Return the [x, y] coordinate for the center point of the cell that contains the specified text.  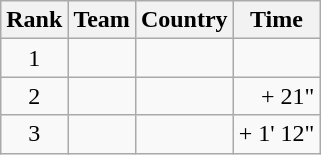
3 [34, 134]
+ 1' 12" [276, 134]
+ 21" [276, 96]
2 [34, 96]
Country [184, 20]
Team [102, 20]
1 [34, 58]
Time [276, 20]
Rank [34, 20]
